Scan for the cell matching the given text and deliver its (X, Y) coordinate at center. 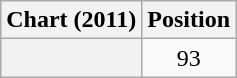
93 (189, 58)
Chart (2011) (72, 20)
Position (189, 20)
